Locate the cell with the specified text and output its (x, y) center coordinate. 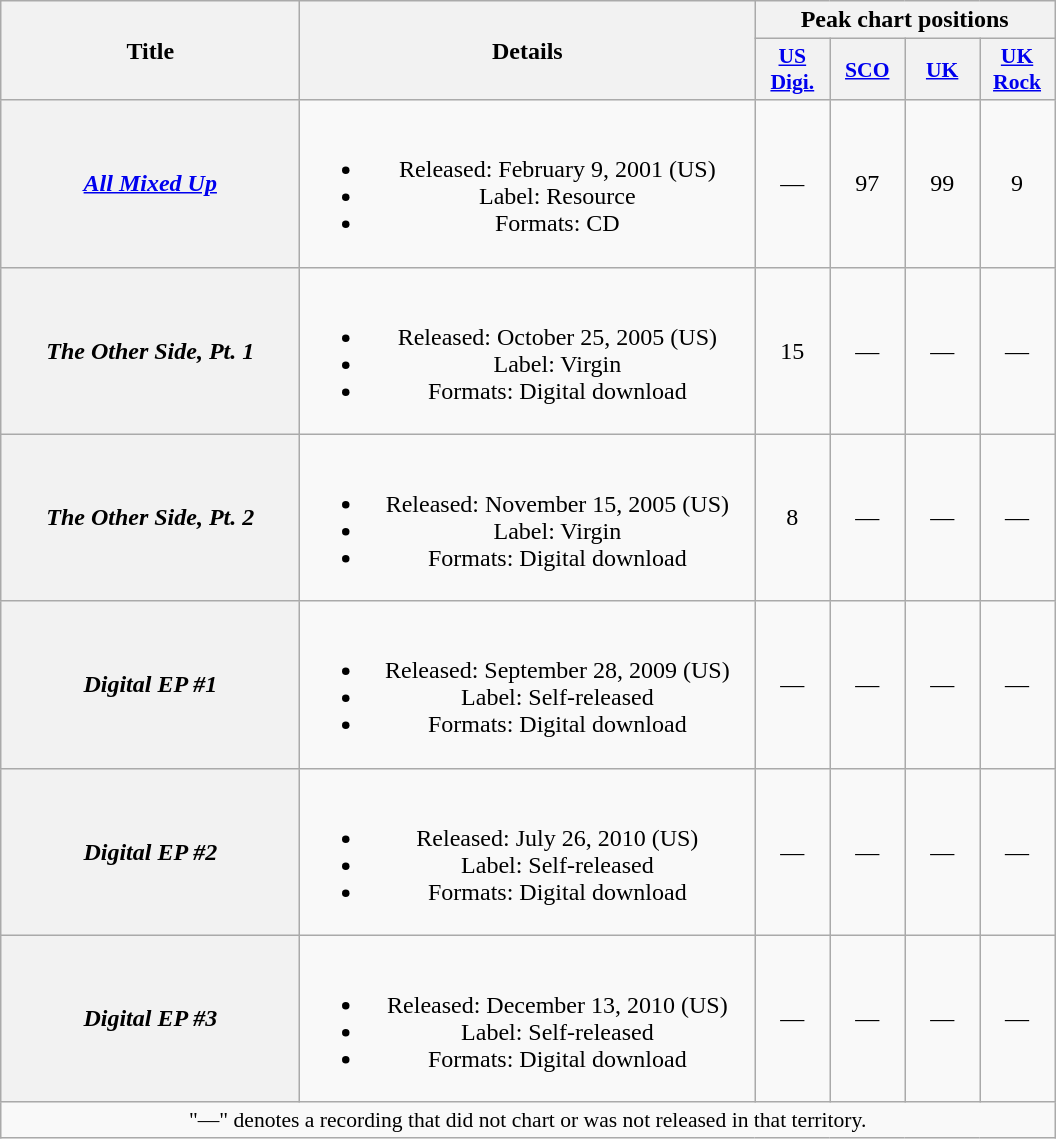
USDigi. (792, 70)
9 (1018, 184)
8 (792, 518)
Peak chart positions (905, 20)
Digital EP #2 (150, 852)
15 (792, 350)
The Other Side, Pt. 2 (150, 518)
SCO (868, 70)
99 (942, 184)
UKRock (1018, 70)
Released: July 26, 2010 (US)Label: Self-releasedFormats: Digital download (528, 852)
Released: February 9, 2001 (US)Label: ResourceFormats: CD (528, 184)
97 (868, 184)
Released: October 25, 2005 (US)Label: VirginFormats: Digital download (528, 350)
The Other Side, Pt. 1 (150, 350)
"—" denotes a recording that did not chart or was not released in that territory. (528, 1120)
Title (150, 50)
UK (942, 70)
All Mixed Up (150, 184)
Details (528, 50)
Digital EP #1 (150, 684)
Released: November 15, 2005 (US)Label: VirginFormats: Digital download (528, 518)
Digital EP #3 (150, 1018)
Released: December 13, 2010 (US)Label: Self-releasedFormats: Digital download (528, 1018)
Released: September 28, 2009 (US)Label: Self-releasedFormats: Digital download (528, 684)
